Pinpoint the cell where the given text exists, returning its (X, Y) midpoint coordinate. 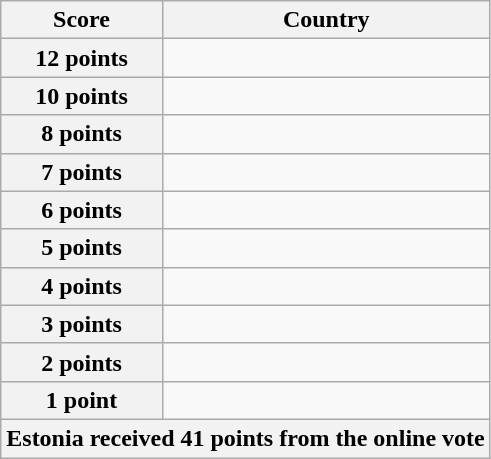
Country (326, 20)
10 points (82, 96)
5 points (82, 248)
Estonia received 41 points from the online vote (246, 438)
4 points (82, 286)
12 points (82, 58)
8 points (82, 134)
6 points (82, 210)
2 points (82, 362)
1 point (82, 400)
Score (82, 20)
3 points (82, 324)
7 points (82, 172)
